From the cell containing the given text, extract its center point as [X, Y] coordinate. 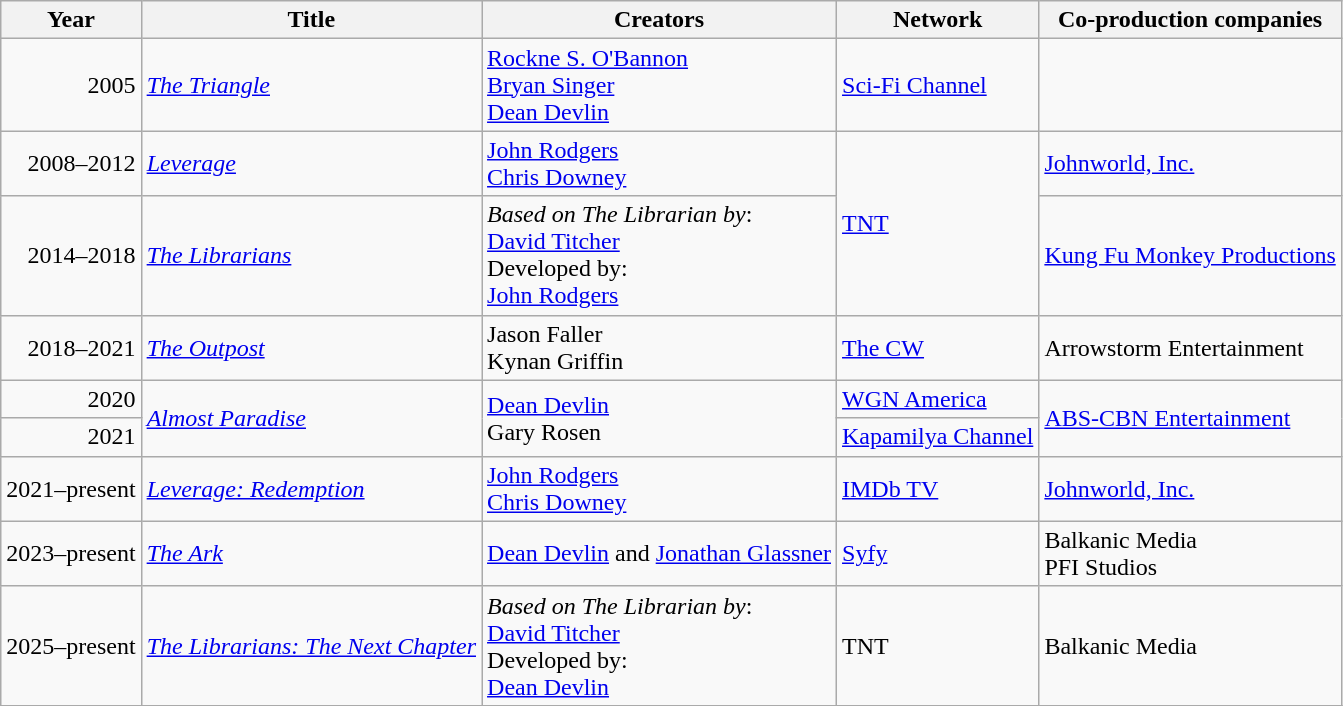
Rockne S. O'BannonBryan SingerDean Devlin [660, 85]
Kapamilya Channel [938, 437]
2008–2012 [71, 164]
Arrowstorm Entertainment [1190, 348]
Based on The Librarian by:David TitcherDeveloped by:John Rodgers [660, 256]
2025–present [71, 646]
2023–present [71, 554]
Syfy [938, 554]
Dean DevlinGary Rosen [660, 418]
WGN America [938, 399]
Dean Devlin and Jonathan Glassner [660, 554]
The Ark [311, 554]
Co-production companies [1190, 20]
Year [71, 20]
The Librarians: The Next Chapter [311, 646]
2021 [71, 437]
Almost Paradise [311, 418]
Based on The Librarian by:David TitcherDeveloped by:Dean Devlin [660, 646]
The Librarians [311, 256]
2005 [71, 85]
IMDb TV [938, 488]
Leverage: Redemption [311, 488]
Sci-Fi Channel [938, 85]
Title [311, 20]
2020 [71, 399]
Balkanic Media [1190, 646]
ABS-CBN Entertainment [1190, 418]
Leverage [311, 164]
2021–present [71, 488]
2018–2021 [71, 348]
The CW [938, 348]
The Outpost [311, 348]
Creators [660, 20]
Balkanic MediaPFI Studios [1190, 554]
The Triangle [311, 85]
Jason FallerKynan Griffin [660, 348]
2014–2018 [71, 256]
Kung Fu Monkey Productions [1190, 256]
Network [938, 20]
